Return the [x, y] coordinate for the center point of the cell that contains the specified text.  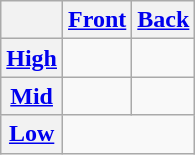
Low [32, 134]
Front [98, 20]
Back [164, 20]
Mid [32, 96]
High [32, 58]
